Provide the (x, y) coordinate of the cell's center where the given text is located.  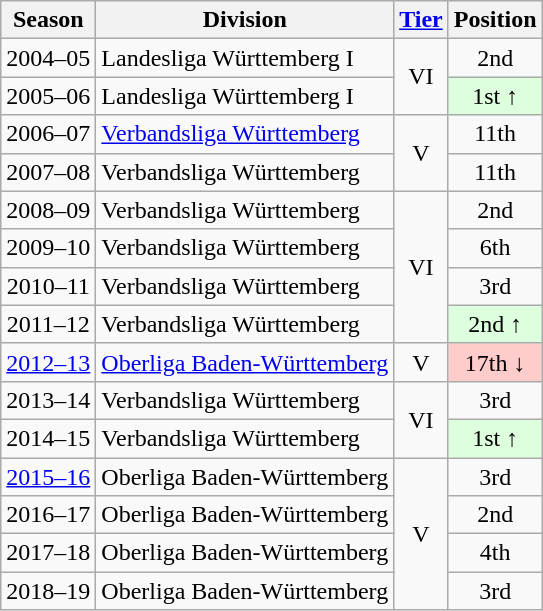
2nd ↑ (495, 324)
Position (495, 20)
2008–09 (48, 210)
2007–08 (48, 172)
2004–05 (48, 58)
6th (495, 248)
2006–07 (48, 134)
17th ↓ (495, 362)
2009–10 (48, 248)
2017–18 (48, 553)
2005–06 (48, 96)
2012–13 (48, 362)
2015–16 (48, 477)
2011–12 (48, 324)
4th (495, 553)
Season (48, 20)
2010–11 (48, 286)
2014–15 (48, 438)
2016–17 (48, 515)
Tier (422, 20)
2013–14 (48, 400)
Division (245, 20)
2018–19 (48, 591)
